Return [X, Y] of the center of cell containing provided text 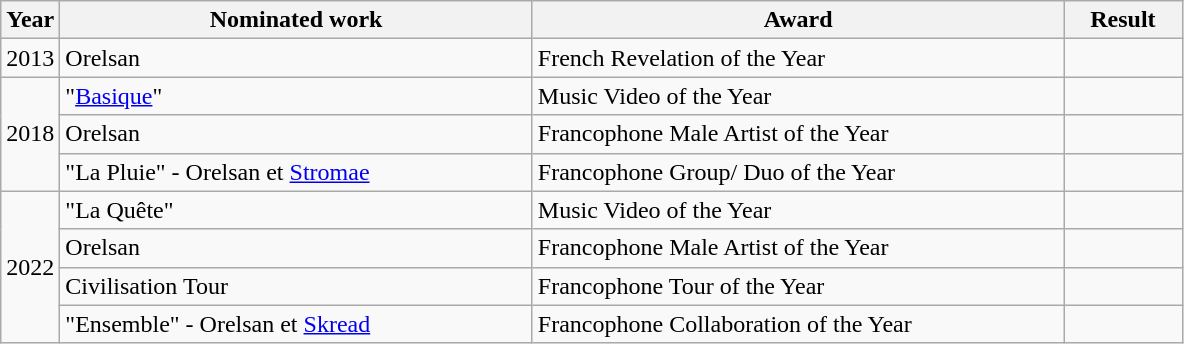
"La Pluie" - Orelsan et Stromae [296, 172]
French Revelation of the Year [798, 58]
Nominated work [296, 20]
"Ensemble" - Orelsan et Skread [296, 324]
Francophone Collaboration of the Year [798, 324]
Civilisation Tour [296, 286]
2018 [30, 134]
Result [1123, 20]
Francophone Group/ Duo of the Year [798, 172]
2013 [30, 58]
Award [798, 20]
"Basique" [296, 96]
2022 [30, 267]
"La Quête" [296, 210]
Year [30, 20]
Francophone Tour of the Year [798, 286]
